From the cell containing the given text, extract its center point as (x, y) coordinate. 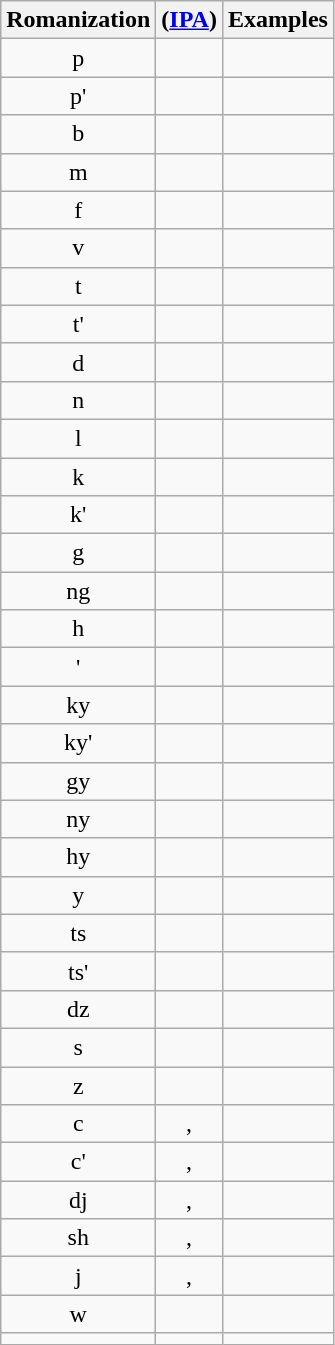
hy (78, 857)
c (78, 1124)
gy (78, 781)
ng (78, 591)
f (78, 210)
p (78, 58)
g (78, 553)
ts (78, 933)
y (78, 895)
l (78, 438)
v (78, 248)
h (78, 629)
s (78, 1047)
ky (78, 705)
(IPA) (190, 20)
d (78, 362)
k' (78, 515)
z (78, 1085)
ny (78, 819)
b (78, 134)
c' (78, 1162)
ts' (78, 971)
t (78, 286)
' (78, 667)
m (78, 172)
p' (78, 96)
Examples (278, 20)
t' (78, 324)
sh (78, 1238)
k (78, 477)
Romanization (78, 20)
w (78, 1314)
ky' (78, 743)
j (78, 1276)
dz (78, 1009)
n (78, 400)
dj (78, 1200)
